Identify which cell holds the provided text, then report its (X, Y) central coordinate. 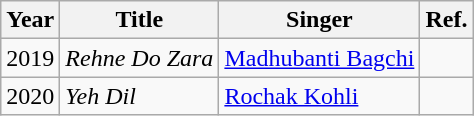
Yeh Dil (140, 96)
Title (140, 20)
Ref. (446, 20)
2020 (30, 96)
Rehne Do Zara (140, 58)
Singer (320, 20)
2019 (30, 58)
Year (30, 20)
Rochak Kohli (320, 96)
Madhubanti Bagchi (320, 58)
